Capture the cell that displays the provided text and extract its (X, Y) central coordinate. 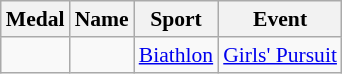
Biathlon (176, 55)
Event (280, 19)
Name (102, 19)
Sport (176, 19)
Medal (36, 19)
Girls' Pursuit (280, 55)
